Detect which cell encompasses the target text, then output its [X, Y] center coordinate. 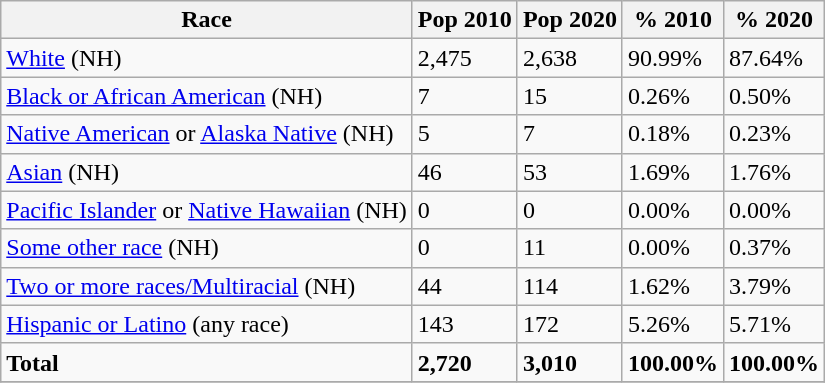
5 [464, 134]
Hispanic or Latino (any race) [207, 324]
Some other race (NH) [207, 248]
143 [464, 324]
% 2020 [774, 20]
15 [570, 96]
Black or African American (NH) [207, 96]
1.76% [774, 172]
0.50% [774, 96]
0.37% [774, 248]
Pacific Islander or Native Hawaiian (NH) [207, 210]
White (NH) [207, 58]
3,010 [570, 362]
Race [207, 20]
2,638 [570, 58]
Pop 2010 [464, 20]
11 [570, 248]
Native American or Alaska Native (NH) [207, 134]
Asian (NH) [207, 172]
3.79% [774, 286]
0.18% [672, 134]
Pop 2020 [570, 20]
172 [570, 324]
5.71% [774, 324]
1.62% [672, 286]
44 [464, 286]
87.64% [774, 58]
% 2010 [672, 20]
2,475 [464, 58]
0.23% [774, 134]
90.99% [672, 58]
5.26% [672, 324]
1.69% [672, 172]
114 [570, 286]
Two or more races/Multiracial (NH) [207, 286]
53 [570, 172]
46 [464, 172]
2,720 [464, 362]
Total [207, 362]
0.26% [672, 96]
